Output the (X, Y) coordinate of the center of the cell containing the given text.  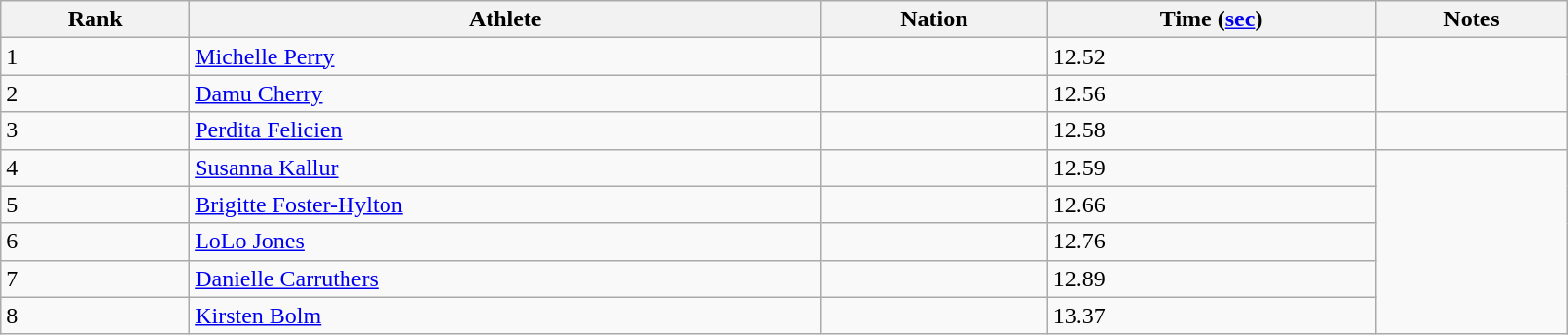
Damu Cherry (506, 93)
Danielle Carruthers (506, 279)
Notes (1472, 19)
Athlete (506, 19)
4 (95, 167)
12.76 (1211, 242)
1 (95, 56)
12.66 (1211, 205)
Rank (95, 19)
Perdita Felicien (506, 130)
Time (sec) (1211, 19)
12.52 (1211, 56)
12.59 (1211, 167)
13.37 (1211, 316)
Michelle Perry (506, 56)
12.58 (1211, 130)
8 (95, 316)
7 (95, 279)
Susanna Kallur (506, 167)
12.89 (1211, 279)
2 (95, 93)
3 (95, 130)
5 (95, 205)
LoLo Jones (506, 242)
Nation (934, 19)
6 (95, 242)
12.56 (1211, 93)
Brigitte Foster-Hylton (506, 205)
Kirsten Bolm (506, 316)
